Output the [X, Y] coordinate of the center of the cell containing the given text.  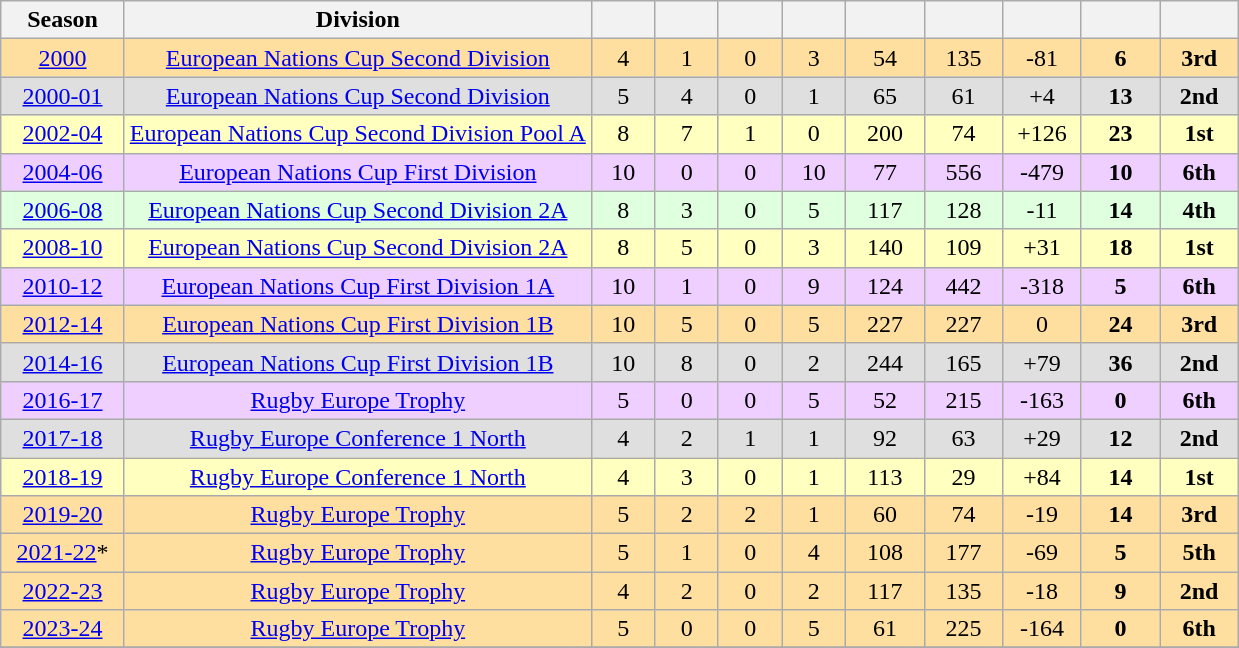
6 [1120, 58]
Division [358, 20]
+79 [1042, 362]
442 [964, 286]
2014-16 [63, 362]
128 [964, 210]
200 [886, 134]
2021-22* [63, 553]
2016-17 [63, 400]
2000-01 [63, 96]
+4 [1042, 96]
177 [964, 553]
-318 [1042, 286]
+29 [1042, 438]
140 [886, 248]
European Nations Cup Second Division Pool A [358, 134]
European Nations Cup First Division 1A [358, 286]
-11 [1042, 210]
215 [964, 400]
-479 [1042, 172]
2006-08 [63, 210]
2022-23 [63, 591]
556 [964, 172]
-19 [1042, 515]
77 [886, 172]
54 [886, 58]
-18 [1042, 591]
63 [964, 438]
109 [964, 248]
124 [886, 286]
13 [1120, 96]
52 [886, 400]
2010-12 [63, 286]
-69 [1042, 553]
225 [964, 629]
+84 [1042, 477]
108 [886, 553]
-164 [1042, 629]
24 [1120, 324]
2000 [63, 58]
165 [964, 362]
4th [1200, 210]
+31 [1042, 248]
2012-14 [63, 324]
2004-06 [63, 172]
23 [1120, 134]
113 [886, 477]
2023-24 [63, 629]
-163 [1042, 400]
European Nations Cup First Division [358, 172]
244 [886, 362]
18 [1120, 248]
29 [964, 477]
2017-18 [63, 438]
2008-10 [63, 248]
5th [1200, 553]
12 [1120, 438]
36 [1120, 362]
2019-20 [63, 515]
2018-19 [63, 477]
92 [886, 438]
7 [687, 134]
-81 [1042, 58]
60 [886, 515]
2002-04 [63, 134]
Season [63, 20]
65 [886, 96]
+126 [1042, 134]
